Capture the cell that displays the provided text and extract its (x, y) central coordinate. 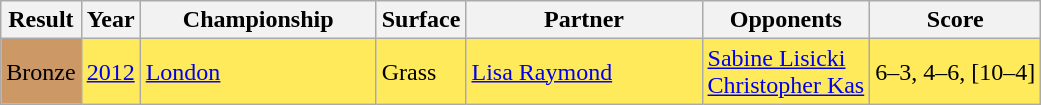
London (258, 72)
6–3, 4–6, [10–4] (956, 72)
Championship (258, 20)
Surface (421, 20)
2012 (110, 72)
Opponents (786, 20)
Result (41, 20)
Bronze (41, 72)
Sabine Lisicki Christopher Kas (786, 72)
Score (956, 20)
Year (110, 20)
Grass (421, 72)
Partner (584, 20)
Lisa Raymond (584, 72)
